Return [X, Y] of the center of cell containing provided text 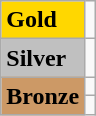
Bronze [43, 96]
Gold [43, 20]
Silver [43, 58]
